Locate the cell with the specified text and output its (X, Y) center coordinate. 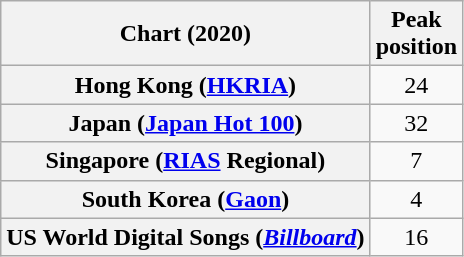
Singapore (RIAS Regional) (186, 161)
Japan (Japan Hot 100) (186, 123)
16 (416, 237)
4 (416, 199)
South Korea (Gaon) (186, 199)
24 (416, 85)
Peakposition (416, 34)
US World Digital Songs (Billboard) (186, 237)
32 (416, 123)
Hong Kong (HKRIA) (186, 85)
Chart (2020) (186, 34)
7 (416, 161)
